Search for the cell housing the specified text and yield its [x, y] center coordinate. 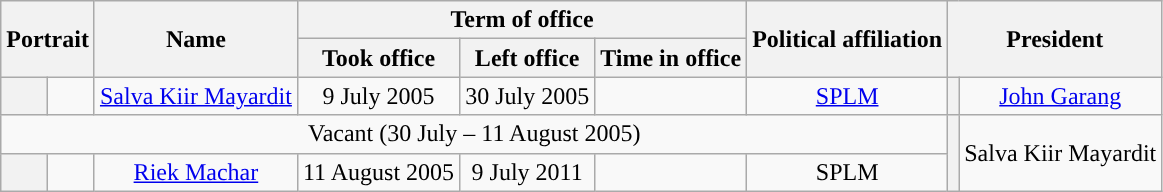
Time in office [671, 58]
Portrait [48, 39]
John Garang [1060, 96]
Vacant (30 July – 11 August 2005) [474, 134]
30 July 2005 [528, 96]
Political affiliation [848, 39]
9 July 2005 [378, 96]
Took office [378, 58]
9 July 2011 [528, 172]
Term of office [522, 20]
President [1055, 39]
Riek Machar [196, 172]
Left office [528, 58]
11 August 2005 [378, 172]
Name [196, 39]
